Identify which cell holds the provided text, then report its [x, y] central coordinate. 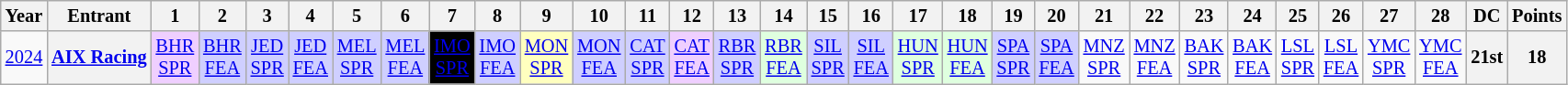
Points [1537, 16]
SILSPR [828, 58]
AIX Racing [99, 58]
20 [1056, 16]
25 [1298, 16]
JEDSPR [267, 58]
14 [783, 16]
8 [498, 16]
22 [1154, 16]
3 [267, 16]
MONSPR [546, 58]
2 [222, 16]
2024 [24, 58]
RBRFEA [783, 58]
SILFEA [871, 58]
HUNSPR [918, 58]
BAKSPR [1204, 58]
DC [1487, 16]
LSLFEA [1341, 58]
17 [918, 16]
MNZSPR [1105, 58]
9 [546, 16]
15 [828, 16]
Entrant [99, 16]
SPAFEA [1056, 58]
MONFEA [599, 58]
12 [692, 16]
21st [1487, 58]
6 [406, 16]
SPASPR [1013, 58]
JEDFEA [311, 58]
MELSPR [357, 58]
1 [176, 16]
MNZFEA [1154, 58]
21 [1105, 16]
CATFEA [692, 58]
13 [737, 16]
27 [1389, 16]
RBRSPR [737, 58]
24 [1252, 16]
LSLSPR [1298, 58]
7 [452, 16]
BHRSPR [176, 58]
HUNFEA [968, 58]
IMOSPR [452, 58]
MELFEA [406, 58]
26 [1341, 16]
11 [647, 16]
YMCSPR [1389, 58]
BHRFEA [222, 58]
10 [599, 16]
BAKFEA [1252, 58]
IMOFEA [498, 58]
Year [24, 16]
16 [871, 16]
28 [1440, 16]
5 [357, 16]
YMCFEA [1440, 58]
23 [1204, 16]
19 [1013, 16]
4 [311, 16]
CATSPR [647, 58]
